Search for the cell housing the specified text and yield its [X, Y] center coordinate. 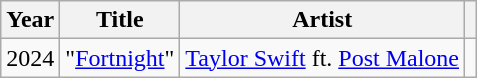
"Fortnight" [120, 58]
Taylor Swift ft. Post Malone [322, 58]
Title [120, 20]
Artist [322, 20]
Year [30, 20]
2024 [30, 58]
